Capture the cell that displays the provided text and extract its (X, Y) central coordinate. 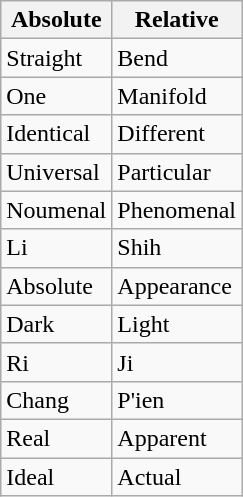
Li (56, 248)
Relative (177, 20)
Apparent (177, 438)
Dark (56, 324)
P'ien (177, 400)
Phenomenal (177, 210)
Actual (177, 477)
Ri (56, 362)
Ideal (56, 477)
Different (177, 134)
Shih (177, 248)
Straight (56, 58)
Particular (177, 172)
Bend (177, 58)
Manifold (177, 96)
Chang (56, 400)
Appearance (177, 286)
One (56, 96)
Ji (177, 362)
Light (177, 324)
Identical (56, 134)
Universal (56, 172)
Noumenal (56, 210)
Real (56, 438)
